Return (x, y) of the center of cell containing provided text 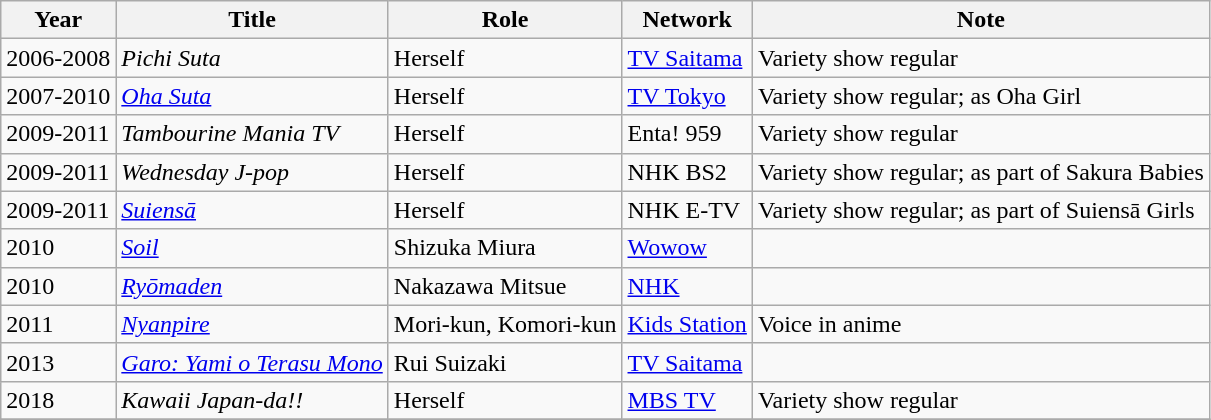
Tambourine Mania TV (252, 134)
Note (980, 20)
NHK E-TV (687, 210)
Mori-kun, Komori-kun (505, 324)
MBS TV (687, 400)
Variety show regular; as part of Suiensā Girls (980, 210)
Wednesday J-pop (252, 172)
NHK BS2 (687, 172)
Title (252, 20)
Variety show regular; as Oha Girl (980, 96)
2007-2010 (58, 96)
Variety show regular; as part of Sakura Babies (980, 172)
Year (58, 20)
Ryōmaden (252, 286)
Enta! 959 (687, 134)
Wowow (687, 248)
Nakazawa Mitsue (505, 286)
Kids Station (687, 324)
Oha Suta (252, 96)
Nyanpire (252, 324)
Rui Suizaki (505, 362)
NHK (687, 286)
Role (505, 20)
TV Tokyo (687, 96)
2006-2008 (58, 58)
Garo: Yami o Terasu Mono (252, 362)
Suiensā (252, 210)
2018 (58, 400)
Pichi Suta (252, 58)
2011 (58, 324)
Soil (252, 248)
Kawaii Japan-da!! (252, 400)
Shizuka Miura (505, 248)
Voice in anime (980, 324)
Network (687, 20)
2013 (58, 362)
